Output the [X, Y] coordinate of the center of the cell containing the given text.  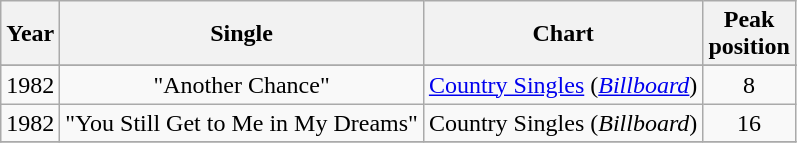
Year [30, 34]
16 [749, 123]
Chart [563, 34]
Single [242, 34]
"Another Chance" [242, 85]
8 [749, 85]
Peakposition [749, 34]
"You Still Get to Me in My Dreams" [242, 123]
